Find where the given text appears and provide that cell's center as (X, Y) coordinate. 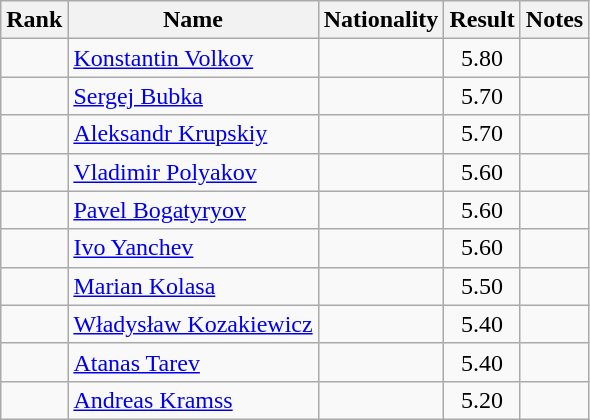
Vladimir Polyakov (193, 172)
5.20 (482, 400)
Marian Kolasa (193, 286)
5.80 (482, 58)
Pavel Bogatyryov (193, 210)
Result (482, 20)
Władysław Kozakiewicz (193, 324)
Atanas Tarev (193, 362)
Ivo Yanchev (193, 248)
Konstantin Volkov (193, 58)
Name (193, 20)
Sergej Bubka (193, 96)
5.50 (482, 286)
Nationality (381, 20)
Aleksandr Krupskiy (193, 134)
Andreas Kramss (193, 400)
Notes (554, 20)
Rank (34, 20)
